Output the (X, Y) coordinate of the center of the cell containing the given text.  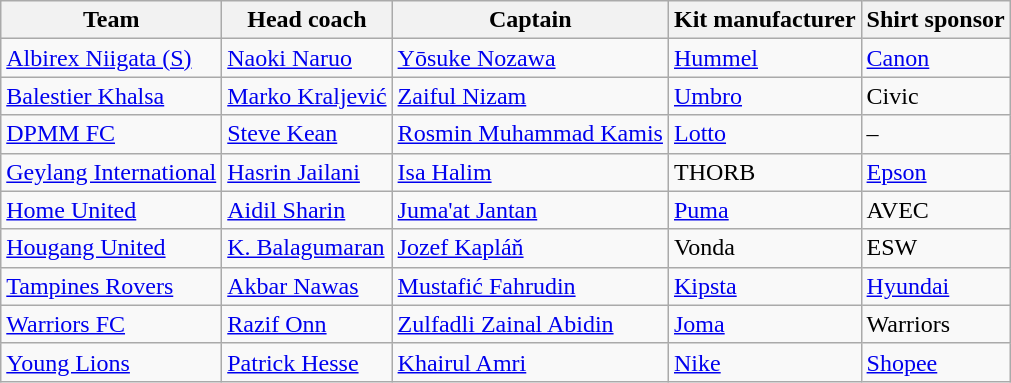
Hummel (764, 58)
Juma'at Jantan (530, 210)
Rosmin Muhammad Kamis (530, 134)
Zulfadli Zainal Abidin (530, 324)
Albirex Niigata (S) (112, 58)
Hasrin Jailani (307, 172)
K. Balagumaran (307, 248)
Kipsta (764, 286)
Tampines Rovers (112, 286)
Aidil Sharin (307, 210)
Head coach (307, 20)
Steve Kean (307, 134)
Hougang United (112, 248)
Balestier Khalsa (112, 96)
Akbar Nawas (307, 286)
Civic (936, 96)
Isa Halim (530, 172)
Warriors (936, 324)
Nike (764, 362)
Zaiful Nizam (530, 96)
Young Lions (112, 362)
Puma (764, 210)
Captain (530, 20)
Kit manufacturer (764, 20)
Hyundai (936, 286)
Marko Kraljević (307, 96)
Epson (936, 172)
AVEC (936, 210)
Joma (764, 324)
Lotto (764, 134)
Canon (936, 58)
Geylang International (112, 172)
Warriors FC (112, 324)
Shopee (936, 362)
Team (112, 20)
ESW (936, 248)
DPMM FC (112, 134)
Razif Onn (307, 324)
Mustafić Fahrudin (530, 286)
Home United (112, 210)
Patrick Hesse (307, 362)
Yōsuke Nozawa (530, 58)
Naoki Naruo (307, 58)
Vonda (764, 248)
THORB (764, 172)
Umbro (764, 96)
Shirt sponsor (936, 20)
– (936, 134)
Khairul Amri (530, 362)
Jozef Kapláň (530, 248)
